Detect which cell encompasses the target text, then output its [X, Y] center coordinate. 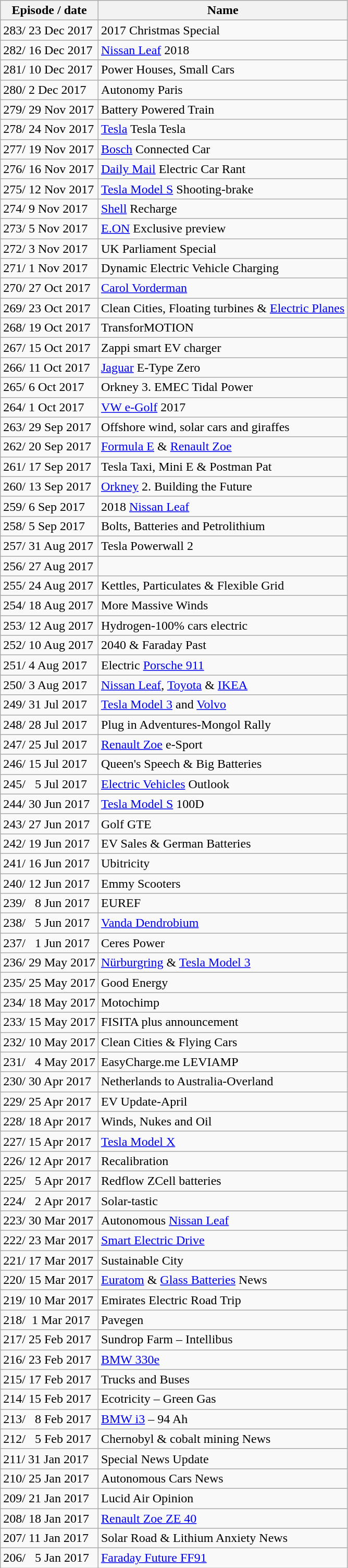
239/ 8 Jun 2017 [49, 903]
276/ 16 Nov 2017 [49, 169]
255/ 24 Aug 2017 [49, 586]
261/ 17 Sep 2017 [49, 467]
250/ 3 Aug 2017 [49, 685]
Tesla Powerwall 2 [222, 546]
240/ 12 Jun 2017 [49, 884]
Hydrogen-100% cars electric [222, 626]
241/ 16 Jun 2017 [49, 863]
Nissan Leaf, Toyota & IKEA [222, 685]
Tesla Taxi, Mini E & Postman Pat [222, 467]
258/ 5 Sep 2017 [49, 526]
Autonomous Cars News [222, 1478]
Autonomy Paris [222, 90]
227/ 15 Apr 2017 [49, 1141]
Queen's Speech & Big Batteries [222, 764]
259/ 6 Sep 2017 [49, 506]
Kettles, Particulates & Flexible Grid [222, 586]
Winds, Nukes and Oil [222, 1121]
Trucks and Buses [222, 1379]
210/ 25 Jan 2017 [49, 1478]
Faraday Future FF91 [222, 1558]
Clean Cities & Flying Cars [222, 1042]
Renault Zoe ZE 40 [222, 1518]
217/ 25 Feb 2017 [49, 1340]
244/ 30 Jun 2017 [49, 804]
252/ 10 Aug 2017 [49, 645]
Emmy Scooters [222, 884]
TransforMOTION [222, 328]
253/ 12 Aug 2017 [49, 626]
Renault Zoe e-Sport [222, 744]
249/ 31 Jul 2017 [49, 705]
207/ 11 Jan 2017 [49, 1538]
Chernobyl & cobalt mining News [222, 1439]
Pavegen [222, 1320]
Orkney 2. Building the Future [222, 486]
Shell Recharge [222, 209]
233/ 15 May 2017 [49, 1022]
Plug in Adventures-Mongol Rally [222, 725]
Dynamic Electric Vehicle Charging [222, 268]
Bolts, Batteries and Petrolithium [222, 526]
Electric Vehicles Outlook [222, 784]
221/ 17 Mar 2017 [49, 1260]
220/ 15 Mar 2017 [49, 1280]
265/ 6 Oct 2017 [49, 387]
Sustainable City [222, 1260]
Netherlands to Australia-Overland [222, 1082]
260/ 13 Sep 2017 [49, 486]
Autonomous Nissan Leaf [222, 1221]
213/ 8 Feb 2017 [49, 1419]
251/ 4 Aug 2017 [49, 665]
223/ 30 Mar 2017 [49, 1221]
263/ 29 Sep 2017 [49, 427]
235/ 25 May 2017 [49, 983]
Solar Road & Lithium Anxiety News [222, 1538]
283/ 23 Dec 2017 [49, 30]
Electric Porsche 911 [222, 665]
Ceres Power [222, 943]
216/ 23 Feb 2017 [49, 1359]
Bosch Connected Car [222, 149]
Smart Electric Drive [222, 1241]
230/ 30 Apr 2017 [49, 1082]
231/ 4 May 2017 [49, 1062]
Nissan Leaf 2018 [222, 50]
247/ 25 Jul 2017 [49, 744]
218/ 1 Mar 2017 [49, 1320]
256/ 27 Aug 2017 [49, 566]
Nürburgring & Tesla Model 3 [222, 963]
214/ 15 Feb 2017 [49, 1399]
Tesla Model 3 and Volvo [222, 705]
Golf GTE [222, 824]
242/ 19 Jun 2017 [49, 843]
273/ 5 Nov 2017 [49, 228]
264/ 1 Oct 2017 [49, 407]
215/ 17 Feb 2017 [49, 1379]
Motochimp [222, 1002]
EasyCharge.me LEVIAMP [222, 1062]
236/ 29 May 2017 [49, 963]
Solar-tastic [222, 1200]
Sundrop Farm – Intellibus [222, 1340]
Redflow ZCell batteries [222, 1181]
219/ 10 Mar 2017 [49, 1300]
246/ 15 Jul 2017 [49, 764]
225/ 5 Apr 2017 [49, 1181]
270/ 27 Oct 2017 [49, 288]
Offshore wind, solar cars and giraffes [222, 427]
VW e-Golf 2017 [222, 407]
Clean Cities, Floating turbines & Electric Planes [222, 308]
268/ 19 Oct 2017 [49, 328]
275/ 12 Nov 2017 [49, 189]
209/ 21 Jan 2017 [49, 1498]
267/ 15 Oct 2017 [49, 348]
224/ 2 Apr 2017 [49, 1200]
Power Houses, Small Cars [222, 70]
Tesla Tesla Tesla [222, 129]
229/ 25 Apr 2017 [49, 1101]
Vanda Dendrobium [222, 923]
248/ 28 Jul 2017 [49, 725]
269/ 23 Oct 2017 [49, 308]
Emirates Electric Road Trip [222, 1300]
281/ 10 Dec 2017 [49, 70]
208/ 18 Jan 2017 [49, 1518]
277/ 19 Nov 2017 [49, 149]
Euratom & Glass Batteries News [222, 1280]
EV Update-April [222, 1101]
EV Sales & German Batteries [222, 843]
274/ 9 Nov 2017 [49, 209]
Good Energy [222, 983]
UK Parliament Special [222, 249]
262/ 20 Sep 2017 [49, 447]
278/ 24 Nov 2017 [49, 129]
238/ 5 Jun 2017 [49, 923]
280/ 2 Dec 2017 [49, 90]
271/ 1 Nov 2017 [49, 268]
Tesla Model S Shooting-brake [222, 189]
266/ 11 Oct 2017 [49, 367]
212/ 5 Feb 2017 [49, 1439]
More Massive Winds [222, 606]
Tesla Model X [222, 1141]
282/ 16 Dec 2017 [49, 50]
Formula E & Renault Zoe [222, 447]
254/ 18 Aug 2017 [49, 606]
Battery Powered Train [222, 109]
Tesla Model S 100D [222, 804]
228/ 18 Apr 2017 [49, 1121]
Ecotricity – Green Gas [222, 1399]
2018 Nissan Leaf [222, 506]
E.ON Exclusive preview [222, 228]
Jaguar E-Type Zero [222, 367]
272/ 3 Nov 2017 [49, 249]
BMW 330e [222, 1359]
206/ 5 Jan 2017 [49, 1558]
Episode / date [49, 10]
279/ 29 Nov 2017 [49, 109]
232/ 10 May 2017 [49, 1042]
BMW i3 – 94 Ah [222, 1419]
Orkney 3. EMEC Tidal Power [222, 387]
Daily Mail Electric Car Rant [222, 169]
2017 Christmas Special [222, 30]
2040 & Faraday Past [222, 645]
Special News Update [222, 1459]
FISITA plus announcement [222, 1022]
Zappi smart EV charger [222, 348]
211/ 31 Jan 2017 [49, 1459]
Ubitricity [222, 863]
Name [222, 10]
245/ 5 Jul 2017 [49, 784]
257/ 31 Aug 2017 [49, 546]
226/ 12 Apr 2017 [49, 1161]
243/ 27 Jun 2017 [49, 824]
Recalibration [222, 1161]
234/ 18 May 2017 [49, 1002]
EUREF [222, 903]
222/ 23 Mar 2017 [49, 1241]
Carol Vorderman [222, 288]
Lucid Air Opinion [222, 1498]
237/ 1 Jun 2017 [49, 943]
